Find where the given text appears and provide that cell's center as (X, Y) coordinate. 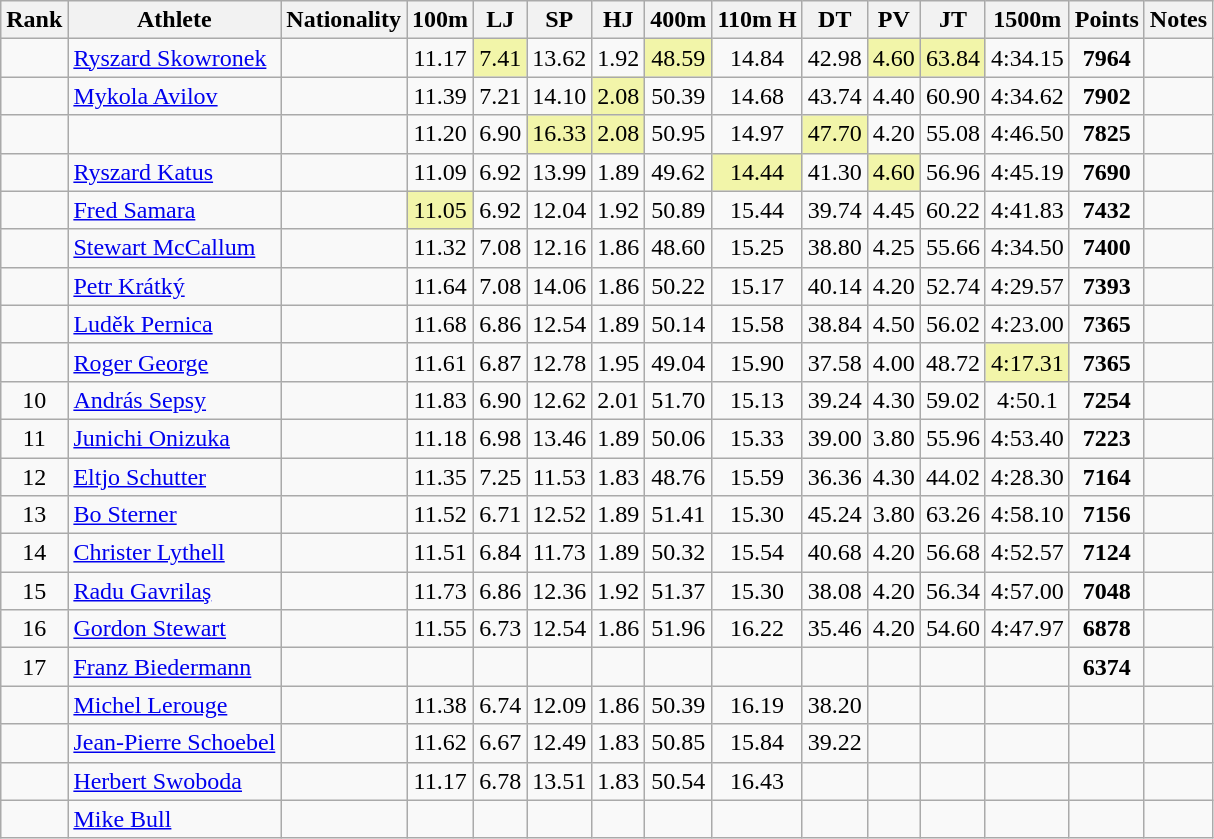
12.09 (560, 705)
4:57.00 (1027, 591)
11.39 (440, 96)
6.78 (500, 781)
44.02 (952, 477)
50.95 (678, 134)
38.84 (834, 324)
56.02 (952, 324)
6374 (1106, 667)
15.17 (757, 286)
DT (834, 20)
11.09 (440, 172)
7048 (1106, 591)
15.54 (757, 553)
7400 (1106, 248)
100m (440, 20)
HJ (618, 20)
13.51 (560, 781)
Rank (34, 20)
12.36 (560, 591)
42.98 (834, 58)
András Sepsy (174, 400)
7254 (1106, 400)
6.67 (500, 743)
4:46.50 (1027, 134)
12 (34, 477)
15.44 (757, 210)
6.74 (500, 705)
Luděk Pernica (174, 324)
39.74 (834, 210)
Junichi Onizuka (174, 438)
7124 (1106, 553)
50.32 (678, 553)
55.96 (952, 438)
51.96 (678, 629)
1500m (1027, 20)
56.34 (952, 591)
SP (560, 20)
54.60 (952, 629)
Franz Biedermann (174, 667)
Mykola Avilov (174, 96)
7690 (1106, 172)
4.45 (894, 210)
50.54 (678, 781)
4:50.1 (1027, 400)
4:34.50 (1027, 248)
16.22 (757, 629)
15.84 (757, 743)
LJ (500, 20)
Petr Krátký (174, 286)
PV (894, 20)
63.26 (952, 515)
Michel Lerouge (174, 705)
Mike Bull (174, 819)
11.18 (440, 438)
11.53 (560, 477)
48.60 (678, 248)
4:28.30 (1027, 477)
12.49 (560, 743)
4:58.10 (1027, 515)
50.14 (678, 324)
4.25 (894, 248)
51.41 (678, 515)
12.16 (560, 248)
11 (34, 438)
51.70 (678, 400)
15.59 (757, 477)
Gordon Stewart (174, 629)
6.71 (500, 515)
6.84 (500, 553)
15.13 (757, 400)
1.95 (618, 362)
40.68 (834, 553)
15 (34, 591)
4.50 (894, 324)
2.01 (618, 400)
13.62 (560, 58)
40.14 (834, 286)
7.21 (500, 96)
39.24 (834, 400)
39.22 (834, 743)
JT (952, 20)
6.73 (500, 629)
11.62 (440, 743)
4:53.40 (1027, 438)
59.02 (952, 400)
7156 (1106, 515)
4:41.83 (1027, 210)
11.68 (440, 324)
11.52 (440, 515)
Christer Lythell (174, 553)
48.76 (678, 477)
13 (34, 515)
4:17.31 (1027, 362)
14.44 (757, 172)
12.62 (560, 400)
Points (1106, 20)
10 (34, 400)
Ryszard Katus (174, 172)
Herbert Swoboda (174, 781)
55.08 (952, 134)
11.64 (440, 286)
11.32 (440, 248)
7393 (1106, 286)
Athlete (174, 20)
47.70 (834, 134)
49.62 (678, 172)
16.33 (560, 134)
Roger George (174, 362)
Fred Samara (174, 210)
16.43 (757, 781)
4:34.62 (1027, 96)
14 (34, 553)
38.08 (834, 591)
11.35 (440, 477)
52.74 (952, 286)
4.40 (894, 96)
12.04 (560, 210)
Notes (1178, 20)
7964 (1106, 58)
14.68 (757, 96)
110m H (757, 20)
50.06 (678, 438)
7825 (1106, 134)
16.19 (757, 705)
6.87 (500, 362)
51.37 (678, 591)
15.90 (757, 362)
60.90 (952, 96)
50.89 (678, 210)
14.06 (560, 286)
15.58 (757, 324)
Jean-Pierre Schoebel (174, 743)
Ryszard Skowronek (174, 58)
39.00 (834, 438)
38.80 (834, 248)
7223 (1106, 438)
60.22 (952, 210)
37.58 (834, 362)
11.38 (440, 705)
36.36 (834, 477)
35.46 (834, 629)
14.97 (757, 134)
13.99 (560, 172)
7164 (1106, 477)
49.04 (678, 362)
4:34.15 (1027, 58)
43.74 (834, 96)
45.24 (834, 515)
4:45.19 (1027, 172)
Eltjo Schutter (174, 477)
11.51 (440, 553)
11.05 (440, 210)
14.84 (757, 58)
13.46 (560, 438)
56.68 (952, 553)
50.22 (678, 286)
12.78 (560, 362)
11.20 (440, 134)
48.72 (952, 362)
11.61 (440, 362)
6.98 (500, 438)
55.66 (952, 248)
4:29.57 (1027, 286)
4:47.97 (1027, 629)
15.25 (757, 248)
56.96 (952, 172)
Nationality (344, 20)
50.85 (678, 743)
38.20 (834, 705)
48.59 (678, 58)
15.33 (757, 438)
16 (34, 629)
6878 (1106, 629)
4:52.57 (1027, 553)
11.55 (440, 629)
Radu Gavrilaş (174, 591)
7432 (1106, 210)
4:23.00 (1027, 324)
400m (678, 20)
63.84 (952, 58)
7.25 (500, 477)
12.52 (560, 515)
14.10 (560, 96)
Stewart McCallum (174, 248)
17 (34, 667)
4.00 (894, 362)
11.83 (440, 400)
41.30 (834, 172)
Bo Sterner (174, 515)
7902 (1106, 96)
7.41 (500, 58)
